Scan for the cell matching the given text and deliver its (x, y) coordinate at center. 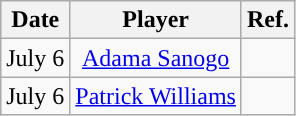
Date (36, 20)
Adama Sanogo (156, 58)
Patrick Williams (156, 96)
Ref. (268, 20)
Player (156, 20)
